Provide the (X, Y) coordinate of the cell's center where the given text is located.  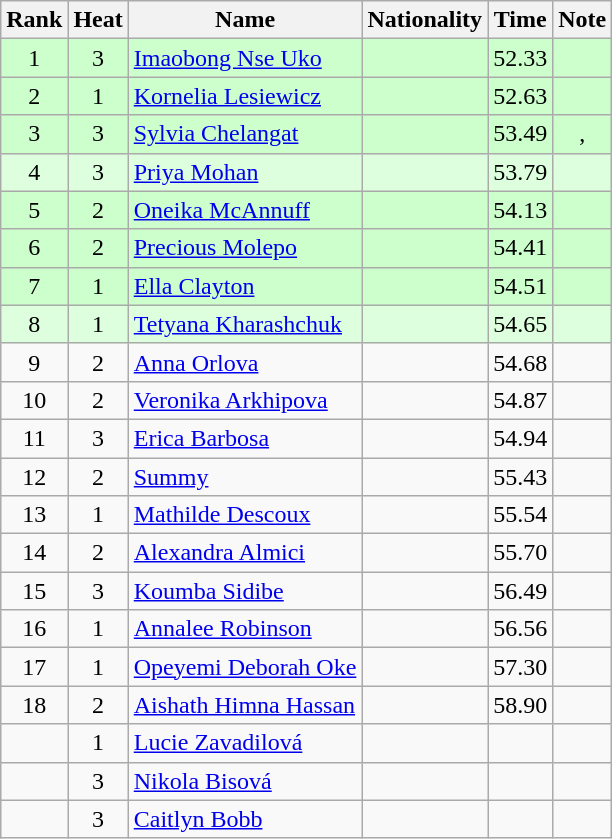
Caitlyn Bobb (245, 819)
15 (34, 591)
54.13 (520, 210)
Imaobong Nse Uko (245, 58)
52.63 (520, 96)
Nationality (425, 20)
53.49 (520, 134)
53.79 (520, 172)
Tetyana Kharashchuk (245, 324)
Kornelia Lesiewicz (245, 96)
Oneika McAnnuff (245, 210)
58.90 (520, 705)
Lucie Zavadilová (245, 743)
16 (34, 629)
10 (34, 400)
9 (34, 362)
55.54 (520, 515)
52.33 (520, 58)
5 (34, 210)
Precious Molepo (245, 248)
54.94 (520, 438)
Erica Barbosa (245, 438)
17 (34, 667)
7 (34, 286)
54.41 (520, 248)
Ella Clayton (245, 286)
Summy (245, 477)
13 (34, 515)
14 (34, 553)
12 (34, 477)
Mathilde Descoux (245, 515)
Time (520, 20)
Alexandra Almici (245, 553)
55.43 (520, 477)
8 (34, 324)
11 (34, 438)
56.49 (520, 591)
Sylvia Chelangat (245, 134)
Priya Mohan (245, 172)
56.56 (520, 629)
Koumba Sidibe (245, 591)
6 (34, 248)
54.51 (520, 286)
Veronika Arkhipova (245, 400)
4 (34, 172)
Aishath Himna Hassan (245, 705)
Name (245, 20)
54.87 (520, 400)
, (582, 134)
55.70 (520, 553)
Note (582, 20)
Heat (98, 20)
54.65 (520, 324)
57.30 (520, 667)
Nikola Bisová (245, 781)
Annalee Robinson (245, 629)
54.68 (520, 362)
18 (34, 705)
Opeyemi Deborah Oke (245, 667)
Rank (34, 20)
Anna Orlova (245, 362)
